Locate the cell with the specified text and output its [X, Y] center coordinate. 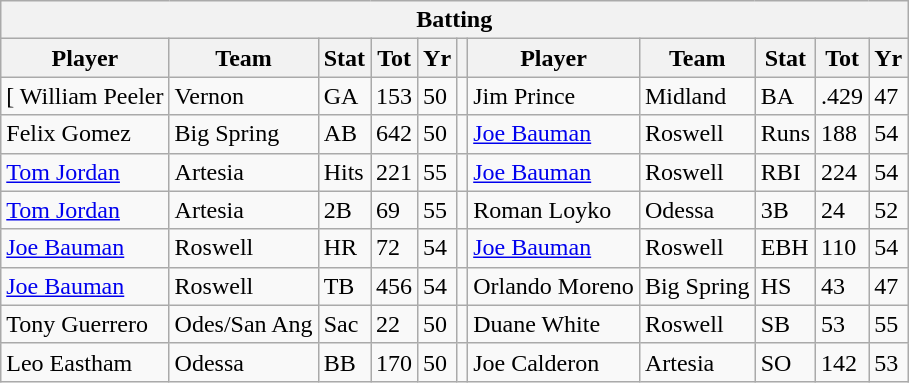
.429 [842, 96]
Jim Prince [554, 96]
456 [394, 286]
3B [785, 210]
Tony Guerrero [85, 324]
52 [888, 210]
Orlando Moreno [554, 286]
188 [842, 134]
221 [394, 172]
TB [344, 286]
Roman Loyko [554, 210]
HR [344, 248]
22 [394, 324]
642 [394, 134]
72 [394, 248]
AB [344, 134]
Joe Calderon [554, 362]
Sac [344, 324]
24 [842, 210]
Duane White [554, 324]
Odes/San Ang [244, 324]
170 [394, 362]
Hits [344, 172]
GA [344, 96]
SB [785, 324]
Felix Gomez [85, 134]
BA [785, 96]
BB [344, 362]
Leo Eastham [85, 362]
Batting [454, 20]
EBH [785, 248]
HS [785, 286]
Midland [697, 96]
SO [785, 362]
[ William Peeler [85, 96]
Vernon [244, 96]
43 [842, 286]
153 [394, 96]
142 [842, 362]
110 [842, 248]
2B [344, 210]
69 [394, 210]
RBI [785, 172]
224 [842, 172]
Runs [785, 134]
